Locate the cell with the specified text and output its [X, Y] center coordinate. 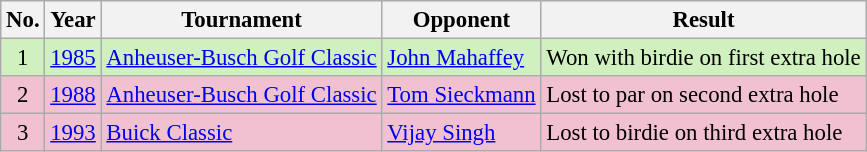
Opponent [462, 20]
Tournament [242, 20]
3 [23, 133]
Vijay Singh [462, 133]
Lost to par on second extra hole [704, 95]
2 [23, 95]
No. [23, 20]
John Mahaffey [462, 58]
1985 [73, 58]
1988 [73, 95]
Won with birdie on first extra hole [704, 58]
Lost to birdie on third extra hole [704, 133]
Result [704, 20]
1993 [73, 133]
1 [23, 58]
Tom Sieckmann [462, 95]
Buick Classic [242, 133]
Year [73, 20]
